Detect which cell encompasses the target text, then output its (X, Y) center coordinate. 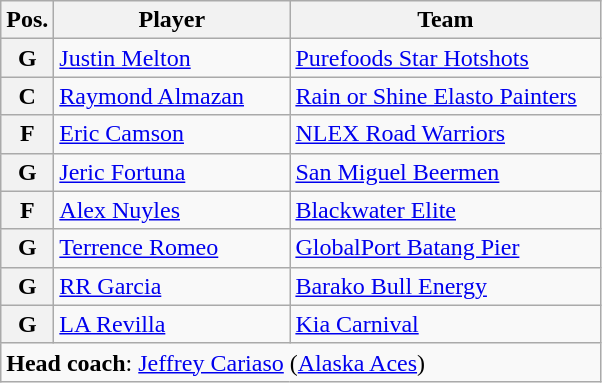
RR Garcia (172, 286)
San Miguel Beermen (446, 172)
Jeric Fortuna (172, 172)
Terrence Romeo (172, 248)
Rain or Shine Elasto Painters (446, 96)
NLEX Road Warriors (446, 134)
Kia Carnival (446, 324)
Raymond Almazan (172, 96)
C (28, 96)
LA Revilla (172, 324)
Alex Nuyles (172, 210)
Team (446, 20)
Head coach: Jeffrey Cariaso (Alaska Aces) (301, 362)
Blackwater Elite (446, 210)
Justin Melton (172, 58)
Barako Bull Energy (446, 286)
Eric Camson (172, 134)
Pos. (28, 20)
Player (172, 20)
GlobalPort Batang Pier (446, 248)
Purefoods Star Hotshots (446, 58)
